Return (X, Y) of the center of cell containing provided text 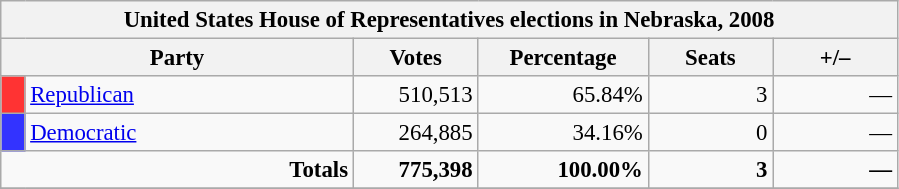
Party (178, 58)
264,885 (416, 133)
775,398 (416, 170)
510,513 (416, 95)
65.84% (563, 95)
Percentage (563, 58)
Seats (710, 58)
United States House of Representatives elections in Nebraska, 2008 (450, 20)
34.16% (563, 133)
Totals (178, 170)
100.00% (563, 170)
Democratic (189, 133)
0 (710, 133)
Votes (416, 58)
+/– (836, 58)
Republican (189, 95)
